Locate the cell with the specified text and output its [X, Y] center coordinate. 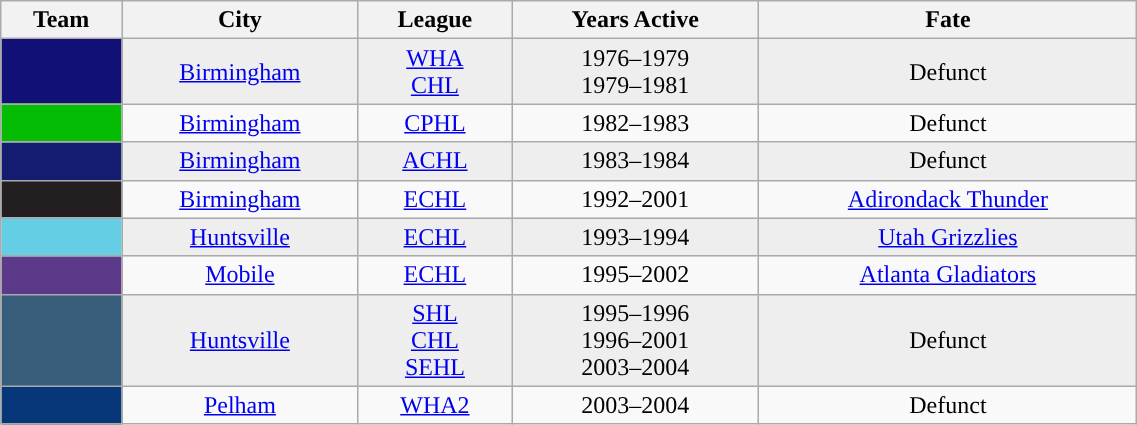
Mobile [240, 275]
1992–2001 [636, 199]
ACHL [434, 161]
WHACHL [434, 72]
Pelham [240, 405]
City [240, 20]
CPHL [434, 123]
1982–1983 [636, 123]
Team [62, 20]
Atlanta Gladiators [948, 275]
2003–2004 [636, 405]
Adirondack Thunder [948, 199]
1995–2002 [636, 275]
Fate [948, 20]
Years Active [636, 20]
League [434, 20]
1993–1994 [636, 237]
Utah Grizzlies [948, 237]
1983–1984 [636, 161]
SHLCHLSEHL [434, 340]
1976–19791979–1981 [636, 72]
WHA2 [434, 405]
1995–19961996–20012003–2004 [636, 340]
